Capture the cell that displays the provided text and extract its (x, y) central coordinate. 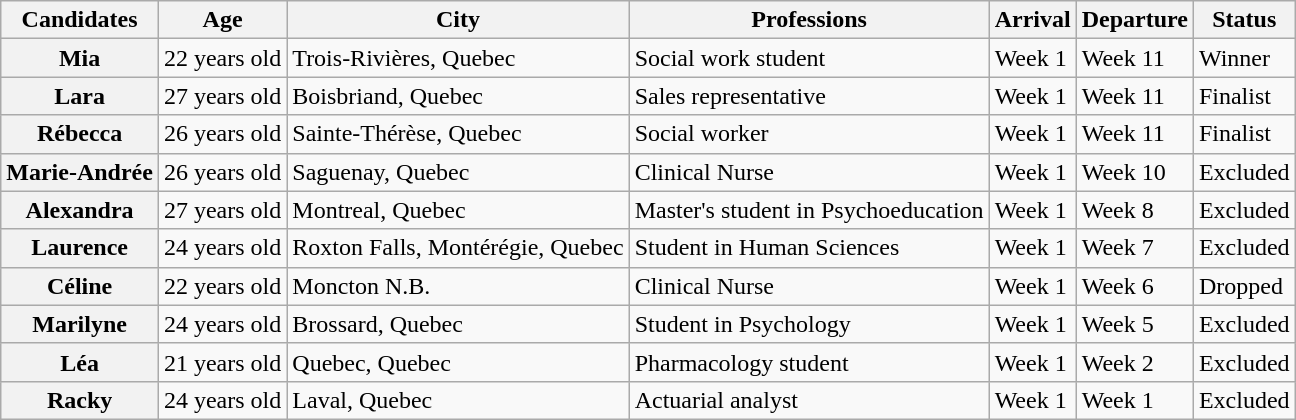
Laurence (80, 248)
Boisbriand, Quebec (458, 96)
Arrival (1032, 20)
Student in Psychology (809, 324)
21 years old (222, 362)
Roxton Falls, Montérégie, Quebec (458, 248)
Student in Human Sciences (809, 248)
Departure (1134, 20)
Actuarial analyst (809, 400)
Céline (80, 286)
Professions (809, 20)
Marilyne (80, 324)
Léa (80, 362)
Age (222, 20)
Week 7 (1134, 248)
Trois-Rivières, Quebec (458, 58)
Week 6 (1134, 286)
Racky (80, 400)
Social worker (809, 134)
Montreal, Quebec (458, 210)
City (458, 20)
Moncton N.B. (458, 286)
Pharmacology student (809, 362)
Week 10 (1134, 172)
Candidates (80, 20)
Saguenay, Quebec (458, 172)
Sainte-Thérèse, Quebec (458, 134)
Lara (80, 96)
Week 8 (1134, 210)
Quebec, Quebec (458, 362)
Week 2 (1134, 362)
Dropped (1244, 286)
Rébecca (80, 134)
Sales representative (809, 96)
Alexandra (80, 210)
Social work student (809, 58)
Brossard, Quebec (458, 324)
Winner (1244, 58)
Master's student in Psychoeducation (809, 210)
Mia (80, 58)
Week 5 (1134, 324)
Laval, Quebec (458, 400)
Status (1244, 20)
Marie-Andrée (80, 172)
